From the cell containing the given text, extract its center point as [x, y] coordinate. 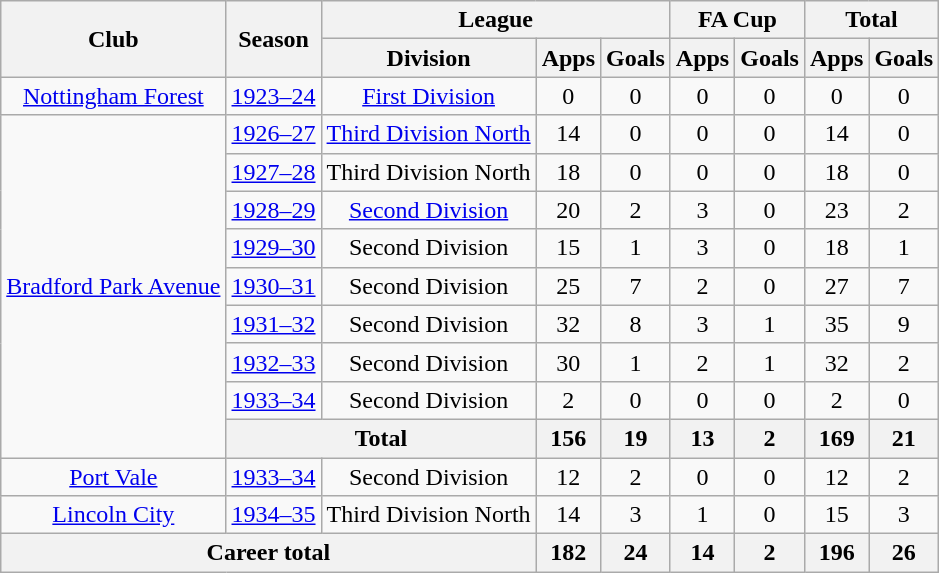
21 [904, 438]
25 [568, 286]
1928–29 [274, 210]
Lincoln City [114, 515]
1923–24 [274, 96]
Season [274, 39]
8 [636, 324]
Career total [268, 553]
Division [428, 58]
19 [636, 438]
196 [836, 553]
FA Cup [737, 20]
First Division [428, 96]
24 [636, 553]
League [496, 20]
9 [904, 324]
13 [702, 438]
169 [836, 438]
20 [568, 210]
1926–27 [274, 134]
1927–28 [274, 172]
23 [836, 210]
Port Vale [114, 477]
1932–33 [274, 362]
1930–31 [274, 286]
Bradford Park Avenue [114, 286]
1931–32 [274, 324]
156 [568, 438]
26 [904, 553]
Club [114, 39]
1934–35 [274, 515]
27 [836, 286]
Nottingham Forest [114, 96]
35 [836, 324]
1929–30 [274, 248]
30 [568, 362]
182 [568, 553]
